Extract the [x, y] coordinate from the center of the cell holding the provided text.  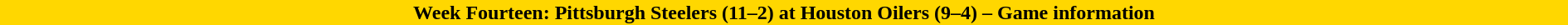
Week Fourteen: Pittsburgh Steelers (11–2) at Houston Oilers (9–4) – Game information [784, 12]
